Provide the (X, Y) coordinate of the cell's center where the given text is located.  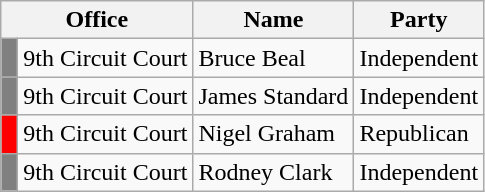
Office (97, 20)
Name (274, 20)
James Standard (274, 96)
Rodney Clark (274, 172)
Nigel Graham (274, 134)
Bruce Beal (274, 58)
Republican (419, 134)
Party (419, 20)
